Determine the [X, Y] coordinate at the center of the cell enclosing the given text.  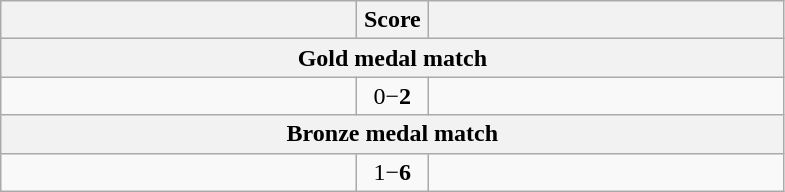
Score [392, 20]
Bronze medal match [392, 134]
0−2 [392, 96]
Gold medal match [392, 58]
1−6 [392, 172]
